Provide the (X, Y) coordinate of the cell's center where the given text is located.  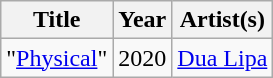
Dua Lipa (222, 58)
"Physical" (57, 58)
Artist(s) (222, 20)
Year (142, 20)
2020 (142, 58)
Title (57, 20)
